Capture the cell that displays the provided text and extract its [X, Y] central coordinate. 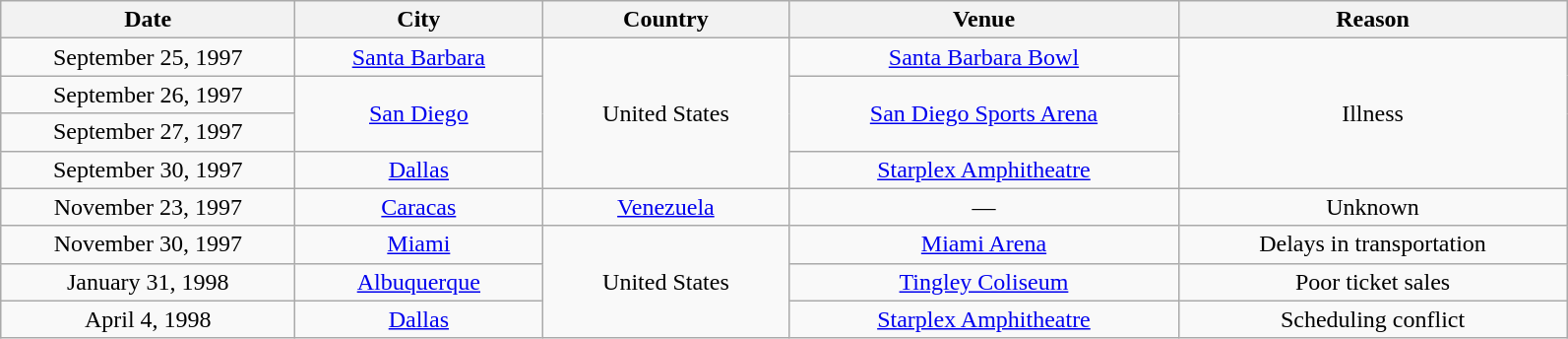
April 4, 1998 [148, 319]
Poor ticket sales [1372, 282]
September 25, 1997 [148, 57]
Scheduling conflict [1372, 319]
Albuquerque [419, 282]
Venezuela [665, 207]
San Diego Sports Arena [984, 113]
September 26, 1997 [148, 95]
September 30, 1997 [148, 169]
Santa Barbara Bowl [984, 57]
November 23, 1997 [148, 207]
San Diego [419, 113]
Venue [984, 20]
Illness [1372, 113]
— [984, 207]
Delays in transportation [1372, 244]
November 30, 1997 [148, 244]
City [419, 20]
Country [665, 20]
Miami [419, 244]
January 31, 1998 [148, 282]
Unknown [1372, 207]
Tingley Coliseum [984, 282]
Santa Barbara [419, 57]
Miami Arena [984, 244]
September 27, 1997 [148, 132]
Reason [1372, 20]
Date [148, 20]
Caracas [419, 207]
